Detect which cell encompasses the target text, then output its (x, y) center coordinate. 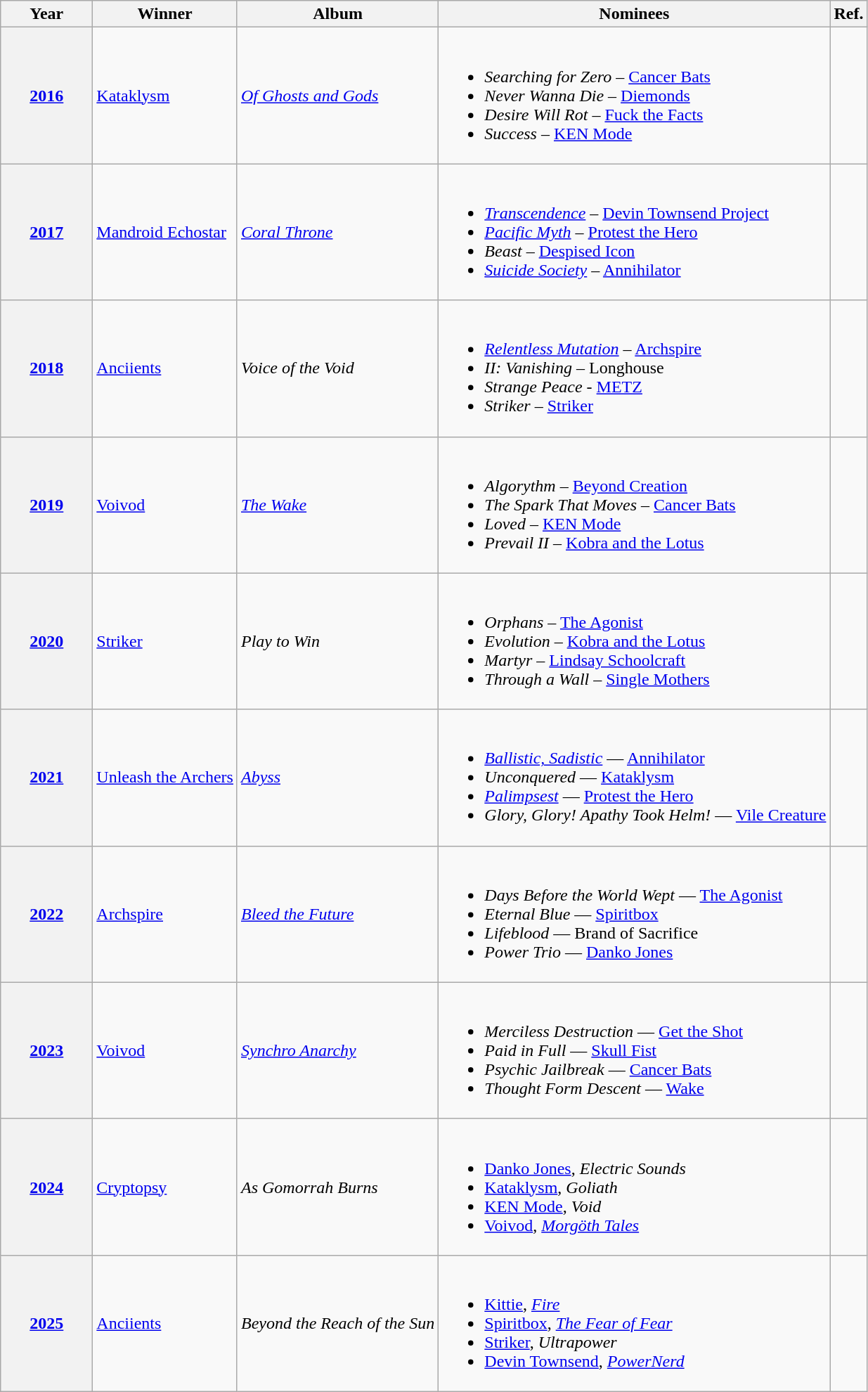
Relentless Mutation – ArchspireII: Vanishing – LonghouseStrange Peace - METZStriker – Striker (634, 368)
Striker (165, 641)
Beyond the Reach of the Sun (337, 1323)
Archspire (165, 914)
2022 (46, 914)
Algorythm – Beyond CreationThe Spark That Moves – Cancer BatsLoved – KEN ModePrevail II – Kobra and the Lotus (634, 505)
Searching for Zero – Cancer BatsNever Wanna Die – DiemondsDesire Will Rot – Fuck the FactsSuccess – KEN Mode (634, 96)
2024 (46, 1187)
Coral Throne (337, 232)
Days Before the World Wept — The AgonistEternal Blue — SpiritboxLifeblood — Brand of SacrificePower Trio — Danko Jones (634, 914)
Nominees (634, 14)
Orphans – The AgonistEvolution – Kobra and the LotusMartyr – Lindsay SchoolcraftThrough a Wall – Single Mothers (634, 641)
2016 (46, 96)
2025 (46, 1323)
Winner (165, 14)
Album (337, 14)
As Gomorrah Burns (337, 1187)
Unleash the Archers (165, 778)
Play to Win (337, 641)
Kataklysm (165, 96)
Transcendence – Devin Townsend ProjectPacific Myth – Protest the HeroBeast – Despised IconSuicide Society – Annihilator (634, 232)
Abyss (337, 778)
2021 (46, 778)
Ref. (849, 14)
Cryptopsy (165, 1187)
Bleed the Future (337, 914)
Danko Jones, Electric SoundsKataklysm, GoliathKEN Mode, VoidVoivod, Morgöth Tales (634, 1187)
2020 (46, 641)
2017 (46, 232)
Mandroid Echostar (165, 232)
Ballistic, Sadistic — AnnihilatorUnconquered — KataklysmPalimpsest — Protest the HeroGlory, Glory! Apathy Took Helm! — Vile Creature (634, 778)
2018 (46, 368)
Voice of the Void (337, 368)
Merciless Destruction — Get the ShotPaid in Full — Skull FistPsychic Jailbreak — Cancer BatsThought Form Descent — Wake (634, 1050)
Year (46, 14)
The Wake (337, 505)
Synchro Anarchy (337, 1050)
Kittie, FireSpiritbox, The Fear of FearStriker, UltrapowerDevin Townsend, PowerNerd (634, 1323)
2019 (46, 505)
Of Ghosts and Gods (337, 96)
2023 (46, 1050)
